Return the (X, Y) coordinate for the center point of the cell that contains the specified text.  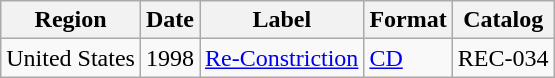
Re-Constriction (282, 58)
REC-034 (503, 58)
Date (170, 20)
Format (408, 20)
United States (71, 58)
CD (408, 58)
Label (282, 20)
Catalog (503, 20)
1998 (170, 58)
Region (71, 20)
